Scan for the cell matching the given text and deliver its (X, Y) coordinate at center. 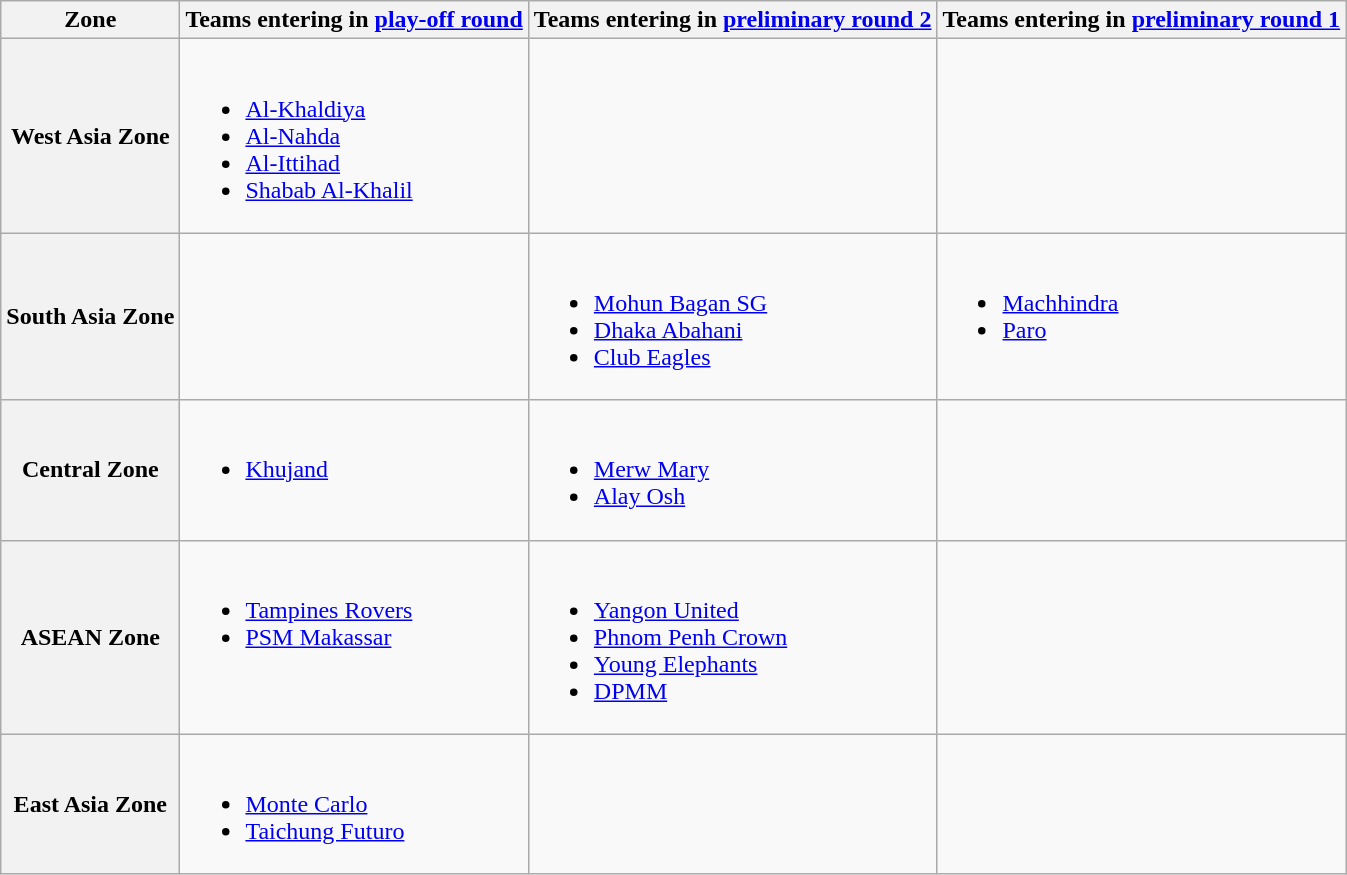
Tampines Rovers PSM Makassar (354, 637)
South Asia Zone (90, 316)
Machhindra Paro (1142, 316)
Mohun Bagan SG Dhaka Abahani Club Eagles (732, 316)
Khujand (354, 470)
Central Zone (90, 470)
Monte Carlo Taichung Futuro (354, 804)
Zone (90, 20)
East Asia Zone (90, 804)
Al-Khaldiya Al-Nahda Al-Ittihad Shabab Al-Khalil (354, 136)
Teams entering in preliminary round 2 (732, 20)
Yangon United Phnom Penh Crown Young Elephants DPMM (732, 637)
West Asia Zone (90, 136)
Teams entering in preliminary round 1 (1142, 20)
Teams entering in play-off round (354, 20)
ASEAN Zone (90, 637)
Merw Mary Alay Osh (732, 470)
